For the text-containing cell, return its midpoint in [X, Y] coordinate format. 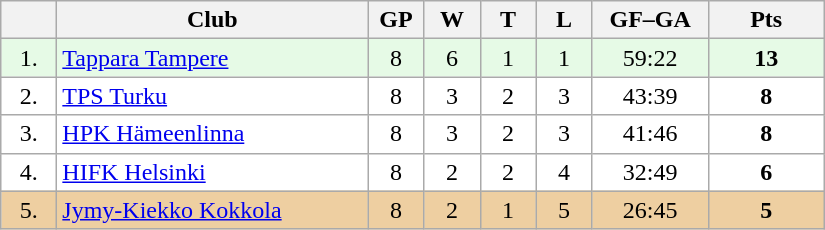
3. [29, 134]
T [508, 20]
HPK Hämeenlinna [212, 134]
1. [29, 58]
Tappara Tampere [212, 58]
13 [766, 58]
4 [564, 172]
32:49 [650, 172]
GP [396, 20]
Pts [766, 20]
4. [29, 172]
L [564, 20]
GF–GA [650, 20]
26:45 [650, 210]
5. [29, 210]
2. [29, 96]
Club [212, 20]
W [452, 20]
Jymy-Kiekko Kokkola [212, 210]
59:22 [650, 58]
41:46 [650, 134]
HIFK Helsinki [212, 172]
TPS Turku [212, 96]
43:39 [650, 96]
